Search for the cell housing the specified text and yield its [x, y] center coordinate. 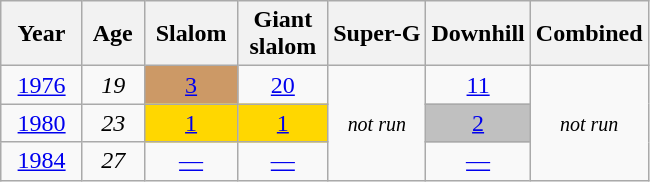
2 [478, 123]
Year [42, 34]
Age [113, 34]
Combined [589, 34]
Super-G [377, 34]
1976 [42, 85]
11 [478, 85]
1980 [42, 123]
Downhill [478, 34]
3 [191, 85]
1984 [42, 161]
23 [113, 123]
Slalom [191, 34]
19 [113, 85]
Giant slalom [283, 34]
20 [283, 85]
27 [113, 161]
